Identify which cell holds the provided text, then report its (X, Y) central coordinate. 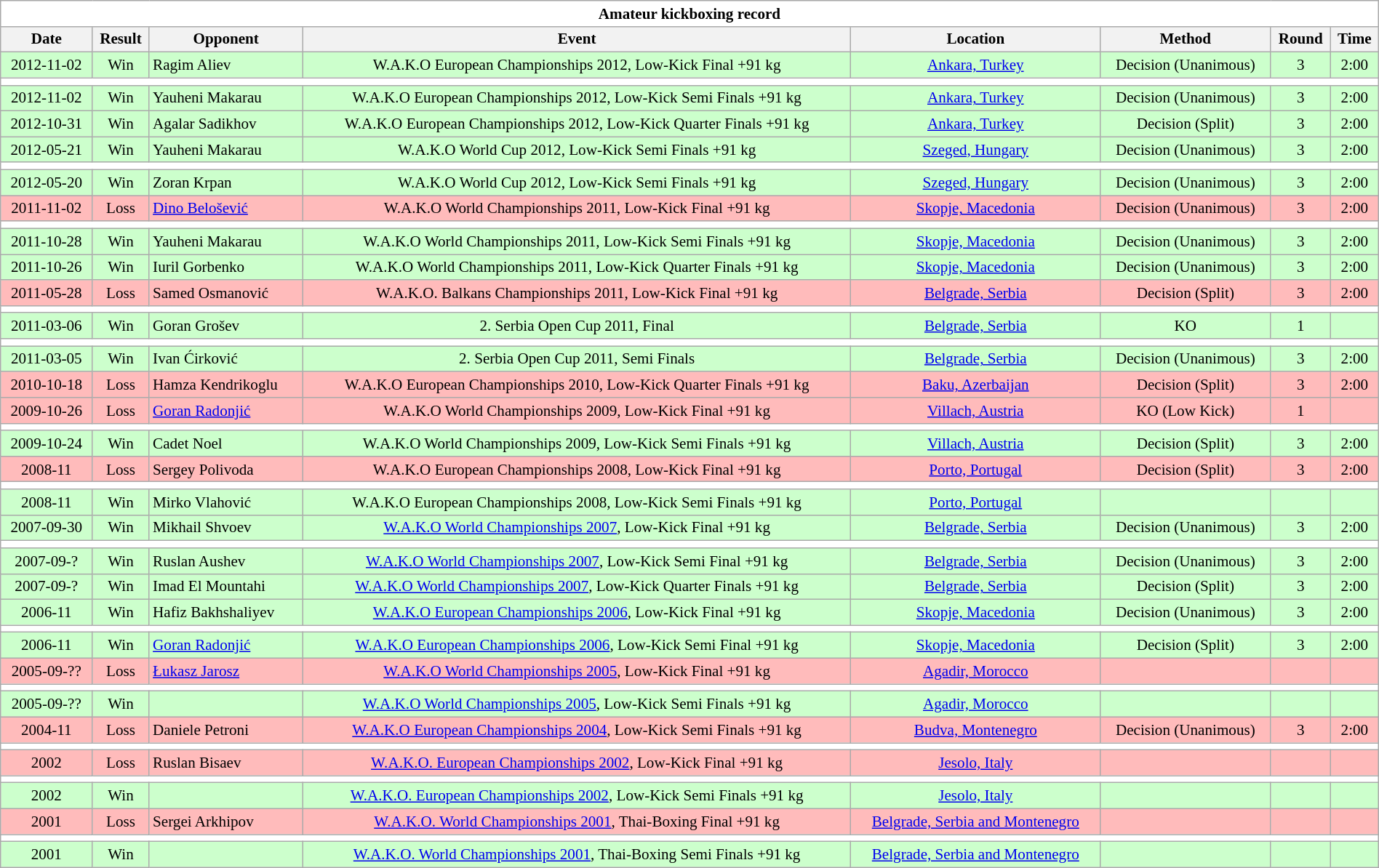
2. Serbia Open Cup 2011, Final (577, 326)
2011-10-28 (47, 241)
Cadet Noel (225, 443)
2009-10-26 (47, 410)
Baku, Azerbaijan (976, 384)
W.A.K.O. European Championships 2002, Low-Kick Final +91 kg (577, 763)
2011-03-05 (47, 359)
W.A.K.O. World Championships 2001, Thai-Boxing Final +91 kg (577, 821)
Location (976, 39)
Mirko Vlahović (225, 502)
Method (1186, 39)
Dino Belošević (225, 208)
2012-05-21 (47, 150)
Zoran Krpan (225, 182)
W.A.K.O World Championships 2007, Low-Kick Quarter Finals +91 kg (577, 586)
W.A.K.O World Championships 2005, Low-Kick Semi Finals +91 kg (577, 704)
KO (Low Kick) (1186, 410)
2012-05-20 (47, 182)
Agalar Sadikhov (225, 124)
W.A.K.O World Championships 2009, Low-Kick Final +91 kg (577, 410)
W.A.K.O European Championships 2008, Low-Kick Semi Finals +91 kg (577, 502)
2007-09-30 (47, 528)
W.A.K.O. Balkans Championships 2011, Low-Kick Final +91 kg (577, 292)
2009-10-24 (47, 443)
Ivan Ćirković (225, 359)
Samed Osmanović (225, 292)
W.A.K.O World Championships 2011, Low-Kick Final +91 kg (577, 208)
Time (1354, 39)
W.A.K.O World Championships 2009, Low-Kick Semi Finals +91 kg (577, 443)
2. Serbia Open Cup 2011, Semi Finals (577, 359)
W.A.K.O European Championships 2006, Low-Kick Final +91 kg (577, 612)
2010-10-18 (47, 384)
2011-11-02 (47, 208)
Daniele Petroni (225, 730)
2004-11 (47, 730)
Amateur kickboxing record (689, 13)
Imad El Mountahi (225, 586)
Round (1300, 39)
W.A.K.O European Championships 2004, Low-Kick Semi Finals +91 kg (577, 730)
Ruslan Aushev (225, 561)
Date (47, 39)
2011-10-26 (47, 268)
W.A.K.O World Championships 2011, Low-Kick Quarter Finals +91 kg (577, 268)
W.A.K.O European Championships 2012, Low-Kick Quarter Finals +91 kg (577, 124)
Sergei Arkhipov (225, 821)
W.A.K.O European Championships 2008, Low-Kick Final +91 kg (577, 468)
Iuril Gorbenko (225, 268)
Hafiz Bakhshaliyev (225, 612)
Budva, Montenegro (976, 730)
2011-03-06 (47, 326)
W.A.K.O World Championships 2007, Low-Kick Semi Final +91 kg (577, 561)
Sergey Polivoda (225, 468)
W.A.K.O European Championships 2006, Low-Kick Semi Final +91 kg (577, 646)
W.A.K.O European Championships 2012, Low-Kick Final +91 kg (577, 65)
Ragim Aliev (225, 65)
Result (121, 39)
W.A.K.O European Championships 2012, Low-Kick Semi Finals +91 kg (577, 97)
Mikhail Shvoev (225, 528)
Opponent (225, 39)
Goran Grošev (225, 326)
2011-05-28 (47, 292)
W.A.K.O World Championships 2011, Low-Kick Semi Finals +91 kg (577, 241)
Łukasz Jarosz (225, 670)
W.A.K.O World Championships 2005, Low-Kick Final +91 kg (577, 670)
KO (1186, 326)
2012-10-31 (47, 124)
Event (577, 39)
W.A.K.O World Championships 2007, Low-Kick Final +91 kg (577, 528)
W.A.K.O. World Championships 2001, Thai-Boxing Semi Finals +91 kg (577, 855)
W.A.K.O. European Championships 2002, Low-Kick Semi Finals +91 kg (577, 795)
Hamza Kendrikoglu (225, 384)
W.A.K.O European Championships 2010, Low-Kick Quarter Finals +91 kg (577, 384)
Ruslan Bisaev (225, 763)
